Return (x, y) of the center of cell containing provided text 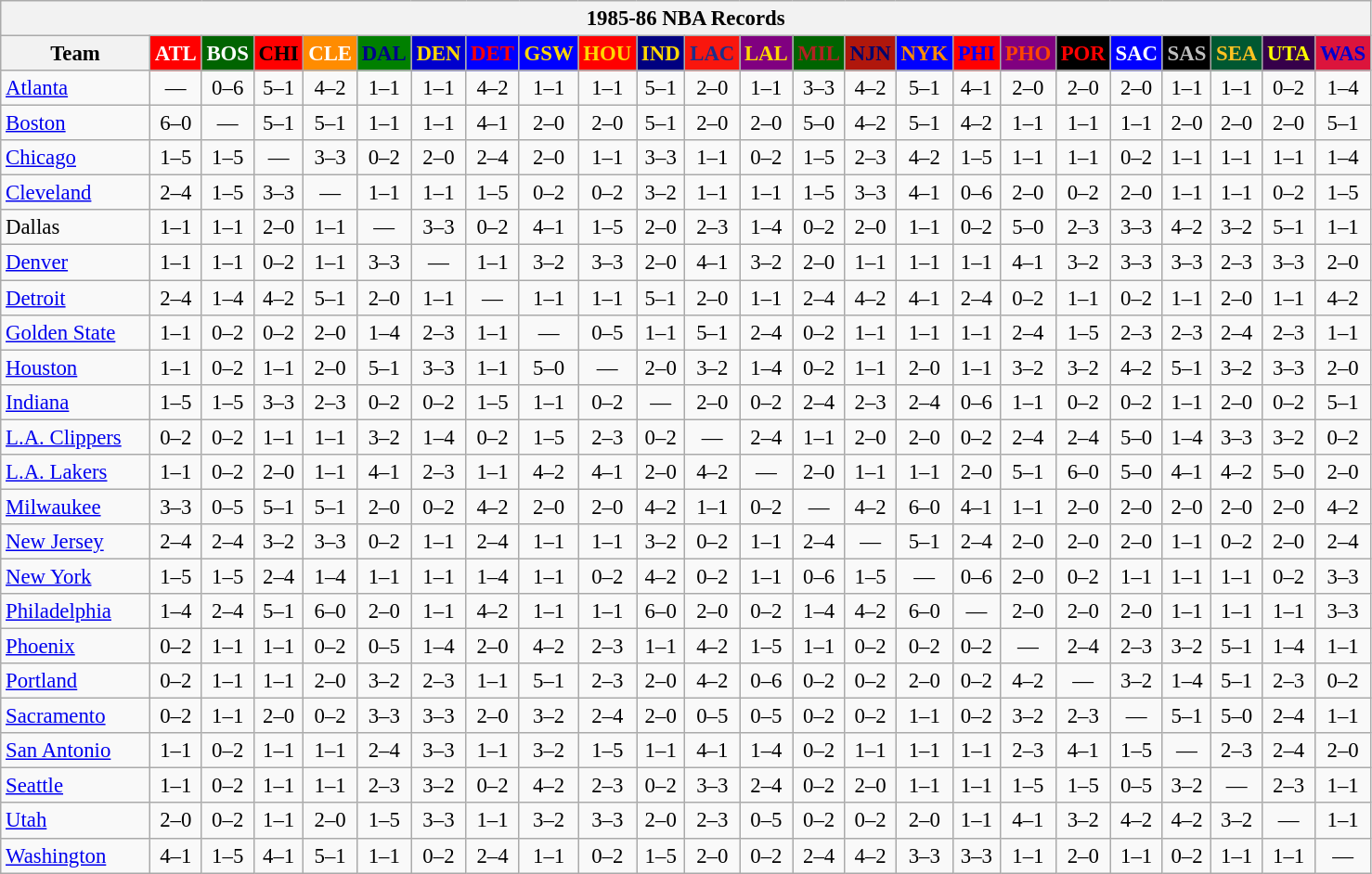
DET (492, 54)
Boston (76, 123)
POR (1082, 54)
New York (76, 576)
Utah (76, 821)
PHO (1028, 54)
ATL (175, 54)
Milwaukee (76, 507)
Team (76, 54)
Chicago (76, 158)
BOS (227, 54)
Indiana (76, 402)
LAL (767, 54)
L.A. Clippers (76, 437)
Phoenix (76, 647)
Houston (76, 367)
Sacramento (76, 716)
Seattle (76, 786)
HOU (607, 54)
Portland (76, 681)
UTA (1288, 54)
CLE (330, 54)
LAC (713, 54)
Philadelphia (76, 611)
Atlanta (76, 88)
PHI (977, 54)
WAS (1343, 54)
GSW (549, 54)
NYK (925, 54)
Denver (76, 263)
Golden State (76, 332)
NJN (871, 54)
DEN (438, 54)
SAS (1186, 54)
Dallas (76, 227)
San Antonio (76, 751)
L.A. Lakers (76, 472)
Washington (76, 855)
DAL (384, 54)
Detroit (76, 298)
Cleveland (76, 193)
1985-86 NBA Records (686, 19)
CHI (278, 54)
MIL (819, 54)
SEA (1236, 54)
SAC (1136, 54)
IND (661, 54)
New Jersey (76, 542)
